From the cell containing the given text, extract its center point as [X, Y] coordinate. 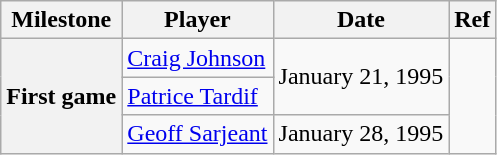
First game [62, 96]
Geoff Sarjeant [198, 134]
Ref [472, 20]
Player [198, 20]
Craig Johnson [198, 58]
January 28, 1995 [361, 134]
January 21, 1995 [361, 77]
Milestone [62, 20]
Date [361, 20]
Patrice Tardif [198, 96]
